Return [x, y] of the center of cell containing provided text 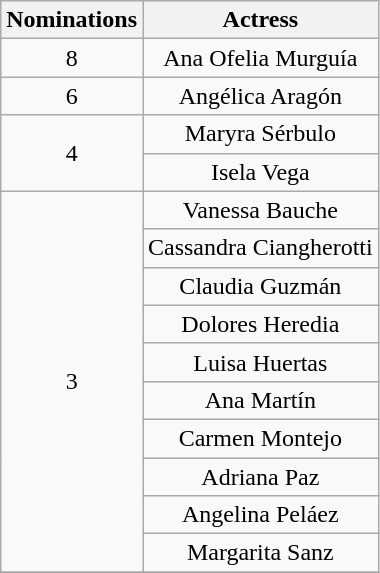
8 [72, 58]
Ana Martín [260, 400]
Maryra Sérbulo [260, 134]
Vanessa Bauche [260, 210]
Cassandra Ciangherotti [260, 248]
Isela Vega [260, 172]
4 [72, 153]
Angelina Peláez [260, 515]
Claudia Guzmán [260, 286]
3 [72, 382]
Angélica Aragón [260, 96]
Margarita Sanz [260, 553]
Ana Ofelia Murguía [260, 58]
Carmen Montejo [260, 438]
Dolores Heredia [260, 324]
Nominations [72, 20]
6 [72, 96]
Actress [260, 20]
Adriana Paz [260, 477]
Luisa Huertas [260, 362]
